Provide the (X, Y) coordinate of the cell's center where the given text is located.  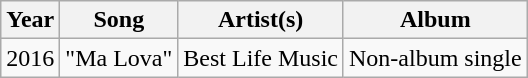
Artist(s) (261, 20)
Year (30, 20)
Song (119, 20)
Non-album single (435, 58)
Best Life Music (261, 58)
Album (435, 20)
"Ma Lova" (119, 58)
2016 (30, 58)
